Search for the cell housing the specified text and yield its (X, Y) center coordinate. 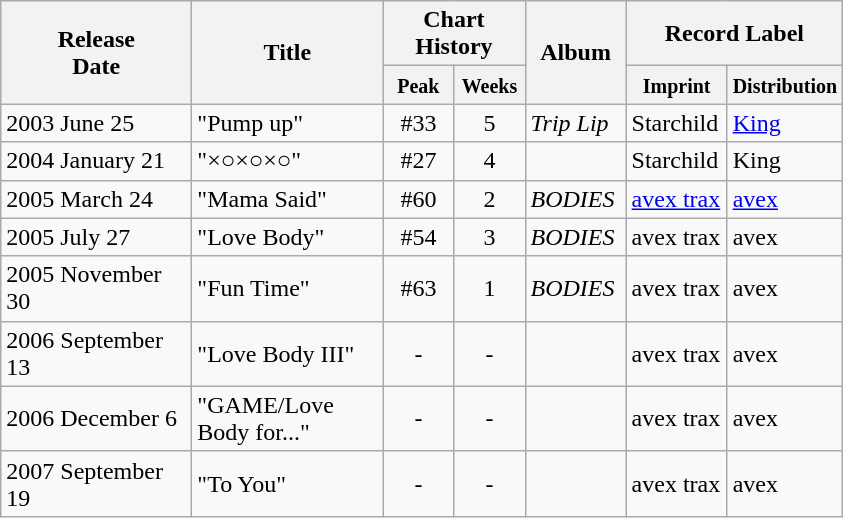
"Love Body III" (288, 354)
2007 September 19 (96, 484)
#63 (418, 288)
5 (490, 123)
2004 January 21 (96, 161)
#60 (418, 199)
ReleaseDate (96, 52)
Title (288, 52)
#54 (418, 237)
Distribution (785, 85)
2006 September 13 (96, 354)
2005 July 27 (96, 237)
"×○×○×○" (288, 161)
Record Label (734, 34)
Chart History (454, 34)
1 (490, 288)
"To You" (288, 484)
2 (490, 199)
3 (490, 237)
2005 November 30 (96, 288)
"Fun Time" (288, 288)
"Love Body" (288, 237)
#33 (418, 123)
2005 March 24 (96, 199)
Album (576, 52)
2006 December 6 (96, 418)
Trip Lip (576, 123)
#27 (418, 161)
"GAME/Love Body for..." (288, 418)
"Mama Said" (288, 199)
4 (490, 161)
2003 June 25 (96, 123)
Imprint (676, 85)
Peak (418, 85)
Weeks (490, 85)
"Pump up" (288, 123)
